Extract the (X, Y) coordinate from the center of the cell holding the provided text.  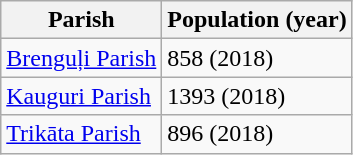
858 (2018) (257, 58)
Trikāta Parish (82, 134)
Brenguļi Parish (82, 58)
1393 (2018) (257, 96)
Population (year) (257, 20)
Parish (82, 20)
Kauguri Parish (82, 96)
896 (2018) (257, 134)
